From the cell containing the given text, extract its center point as (x, y) coordinate. 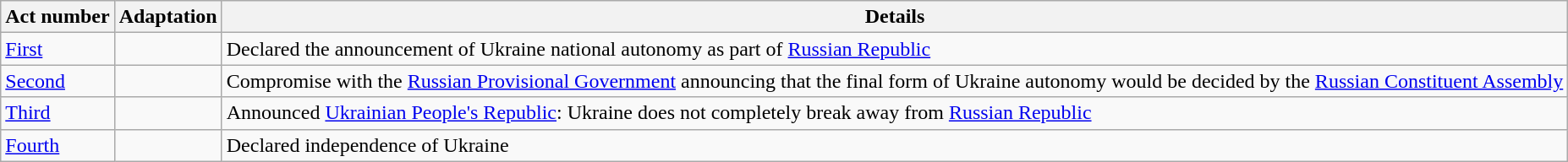
Declared independence of Ukraine (895, 145)
Declared the announcement of Ukraine national autonomy as part of Russian Republic (895, 49)
Details (895, 17)
First (58, 49)
Third (58, 113)
Adaptation (167, 17)
Announced Ukrainian People's Republic: Ukraine does not completely break away from Russian Republic (895, 113)
Second (58, 81)
Act number (58, 17)
Fourth (58, 145)
